From the cell containing the given text, extract its center point as (x, y) coordinate. 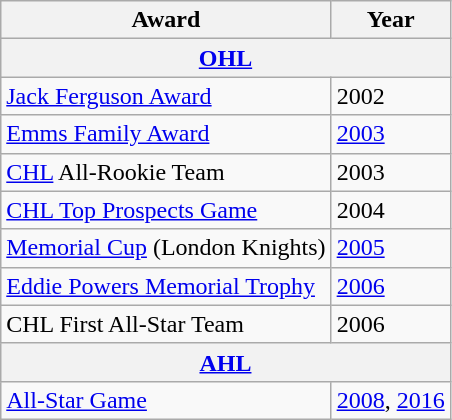
Memorial Cup (London Knights) (166, 248)
2008, 2016 (390, 400)
Eddie Powers Memorial Trophy (166, 286)
All-Star Game (166, 400)
CHL All-Rookie Team (166, 172)
Jack Ferguson Award (166, 96)
AHL (226, 362)
OHL (226, 58)
Year (390, 20)
2002 (390, 96)
CHL Top Prospects Game (166, 210)
2004 (390, 210)
Emms Family Award (166, 134)
Award (166, 20)
CHL First All-Star Team (166, 324)
2005 (390, 248)
